For the text-containing cell, return its midpoint in (x, y) coordinate format. 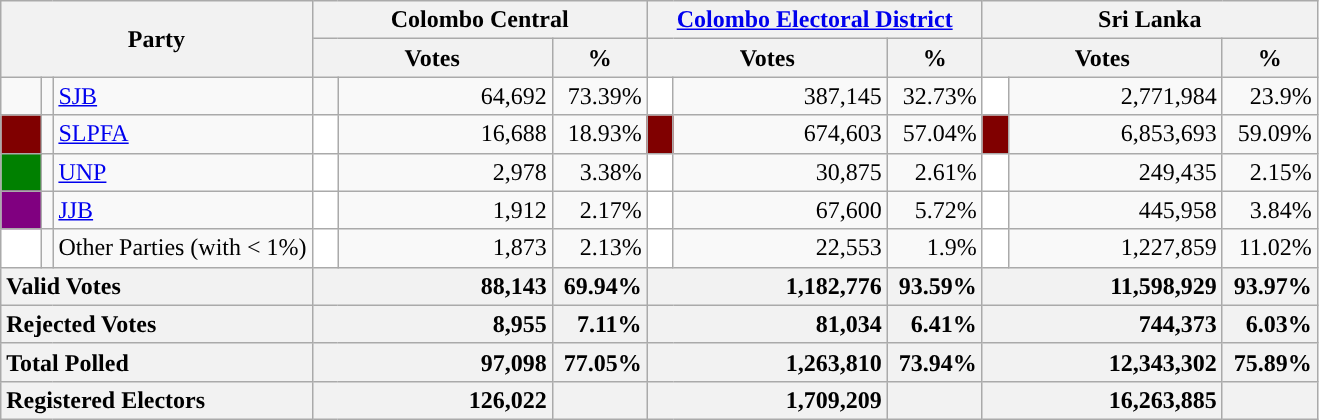
5.72% (934, 210)
SLPFA (182, 134)
8,955 (432, 324)
7.11% (600, 324)
SJB (182, 96)
1.9% (934, 248)
59.09% (1270, 134)
Valid Votes (156, 286)
1,263,810 (767, 362)
1,912 (445, 210)
1,182,776 (767, 286)
32.73% (934, 96)
2,771,984 (1115, 96)
2.15% (1270, 172)
1,873 (445, 248)
Other Parties (with < 1%) (182, 248)
57.04% (934, 134)
73.94% (934, 362)
67,600 (780, 210)
1,227,859 (1115, 248)
93.59% (934, 286)
2.13% (600, 248)
77.05% (600, 362)
1,709,209 (767, 400)
674,603 (780, 134)
Sri Lanka (1150, 20)
Party (156, 39)
6,853,693 (1115, 134)
23.9% (1270, 96)
93.97% (1270, 286)
6.41% (934, 324)
64,692 (445, 96)
18.93% (600, 134)
11.02% (1270, 248)
22,553 (780, 248)
UNP (182, 172)
69.94% (600, 286)
744,373 (1102, 324)
6.03% (1270, 324)
2.17% (600, 210)
Total Polled (156, 362)
88,143 (432, 286)
75.89% (1270, 362)
30,875 (780, 172)
JJB (182, 210)
11,598,929 (1102, 286)
Registered Electors (156, 400)
445,958 (1115, 210)
12,343,302 (1102, 362)
249,435 (1115, 172)
Colombo Electoral District (814, 20)
16,263,885 (1102, 400)
16,688 (445, 134)
2,978 (445, 172)
97,098 (432, 362)
Colombo Central (480, 20)
3.38% (600, 172)
126,022 (432, 400)
2.61% (934, 172)
387,145 (780, 96)
81,034 (767, 324)
Rejected Votes (156, 324)
3.84% (1270, 210)
73.39% (600, 96)
